From the cell containing the given text, extract its center point as [x, y] coordinate. 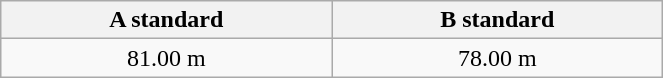
A standard [166, 20]
B standard [498, 20]
78.00 m [498, 58]
81.00 m [166, 58]
